Provide the [X, Y] coordinate of the cell's center where the given text is located.  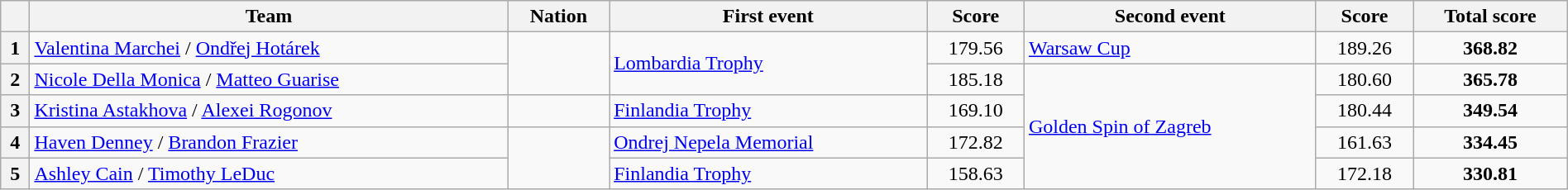
179.56 [976, 48]
Ondrej Nepela Memorial [768, 142]
368.82 [1490, 48]
Team [269, 17]
2 [15, 79]
172.82 [976, 142]
Valentina Marchei / Ondřej Hotárek [269, 48]
189.26 [1365, 48]
First event [768, 17]
Kristina Astakhova / Alexei Rogonov [269, 111]
349.54 [1490, 111]
5 [15, 173]
169.10 [976, 111]
4 [15, 142]
180.60 [1365, 79]
158.63 [976, 173]
Golden Spin of Zagreb [1169, 126]
185.18 [976, 79]
Nation [558, 17]
3 [15, 111]
161.63 [1365, 142]
Total score [1490, 17]
Nicole Della Monica / Matteo Guarise [269, 79]
365.78 [1490, 79]
Lombardia Trophy [768, 64]
172.18 [1365, 173]
334.45 [1490, 142]
330.81 [1490, 173]
Haven Denney / Brandon Frazier [269, 142]
1 [15, 48]
180.44 [1365, 111]
Second event [1169, 17]
Ashley Cain / Timothy LeDuc [269, 173]
Warsaw Cup [1169, 48]
